Capture the cell that displays the provided text and extract its (X, Y) central coordinate. 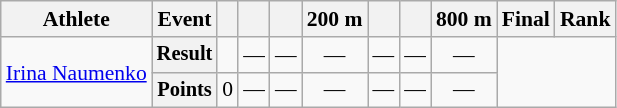
Points (185, 90)
200 m (335, 19)
0 (228, 90)
Irina Naumenko (76, 72)
Athlete (76, 19)
Result (185, 55)
Event (185, 19)
Rank (586, 19)
Final (526, 19)
800 m (464, 19)
